Locate the cell with the specified text and output its [x, y] center coordinate. 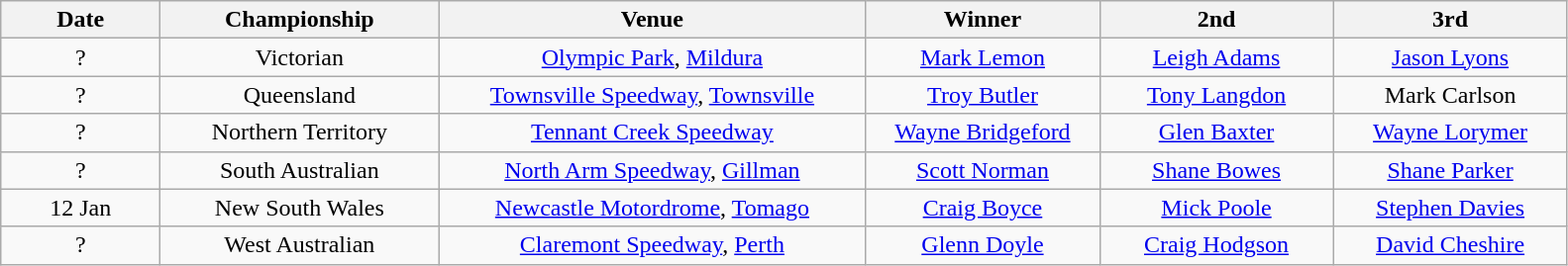
Queensland [299, 95]
Newcastle Motordrome, Tomago [652, 208]
Mark Carlson [1450, 95]
3rd [1450, 20]
2nd [1216, 20]
Winner [983, 20]
12 Jan [81, 208]
David Cheshire [1450, 245]
North Arm Speedway, Gillman [652, 170]
Jason Lyons [1450, 57]
Scott Norman [983, 170]
Stephen Davies [1450, 208]
Wayne Lorymer [1450, 133]
Tony Langdon [1216, 95]
Craig Hodgson [1216, 245]
Mark Lemon [983, 57]
Troy Butler [983, 95]
Championship [299, 20]
Victorian [299, 57]
New South Wales [299, 208]
Olympic Park, Mildura [652, 57]
Mick Poole [1216, 208]
Townsville Speedway, Townsville [652, 95]
Date [81, 20]
Tennant Creek Speedway [652, 133]
Claremont Speedway, Perth [652, 245]
Northern Territory [299, 133]
Leigh Adams [1216, 57]
Glenn Doyle [983, 245]
South Australian [299, 170]
Shane Bowes [1216, 170]
Craig Boyce [983, 208]
Wayne Bridgeford [983, 133]
Venue [652, 20]
Glen Baxter [1216, 133]
West Australian [299, 245]
Shane Parker [1450, 170]
